Provide the (X, Y) coordinate of the cell's center where the given text is located.  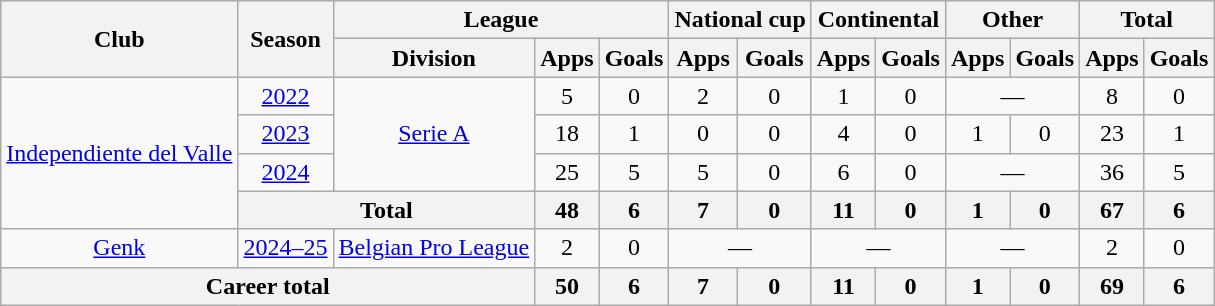
36 (1112, 172)
Division (434, 58)
Independiente del Valle (120, 153)
2024–25 (286, 248)
Season (286, 39)
8 (1112, 96)
69 (1112, 286)
Club (120, 39)
2022 (286, 96)
National cup (740, 20)
Other (1012, 20)
2023 (286, 134)
67 (1112, 210)
Serie A (434, 134)
25 (567, 172)
Genk (120, 248)
Career total (268, 286)
50 (567, 286)
League (501, 20)
4 (843, 134)
Continental (878, 20)
2024 (286, 172)
23 (1112, 134)
48 (567, 210)
18 (567, 134)
Belgian Pro League (434, 248)
